For the text-containing cell, return its midpoint in [x, y] coordinate format. 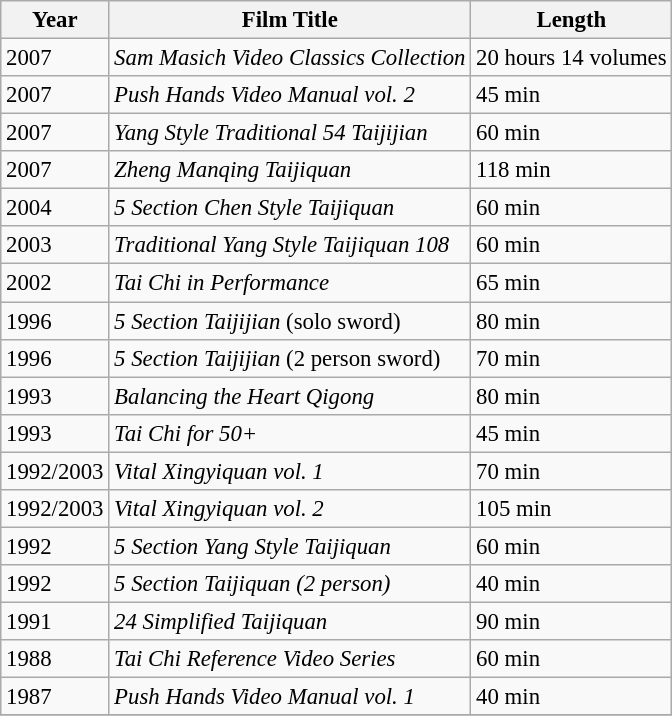
2003 [55, 245]
1988 [55, 659]
5 Section Taijijian (2 person sword) [290, 358]
24 Simplified Taijiquan [290, 621]
20 hours 14 volumes [572, 58]
65 min [572, 283]
1991 [55, 621]
Push Hands Video Manual vol. 2 [290, 95]
Zheng Manqing Taijiquan [290, 170]
2004 [55, 208]
2002 [55, 283]
Tai Chi for 50+ [290, 433]
118 min [572, 170]
Tai Chi in Performance [290, 283]
Film Title [290, 20]
Year [55, 20]
5 Section Taijiquan (2 person) [290, 584]
Sam Masich Video Classics Collection [290, 58]
5 Section Yang Style Taijiquan [290, 546]
Yang Style Traditional 54 Taijijian [290, 133]
Vital Xingyiquan vol. 2 [290, 509]
Tai Chi Reference Video Series [290, 659]
Push Hands Video Manual vol. 1 [290, 697]
1987 [55, 697]
90 min [572, 621]
Balancing the Heart Qigong [290, 396]
Length [572, 20]
Vital Xingyiquan vol. 1 [290, 471]
105 min [572, 509]
Traditional Yang Style Taijiquan 108 [290, 245]
5 Section Chen Style Taijiquan [290, 208]
5 Section Taijijian (solo sword) [290, 321]
